Pinpoint the cell where the given text exists, returning its (x, y) midpoint coordinate. 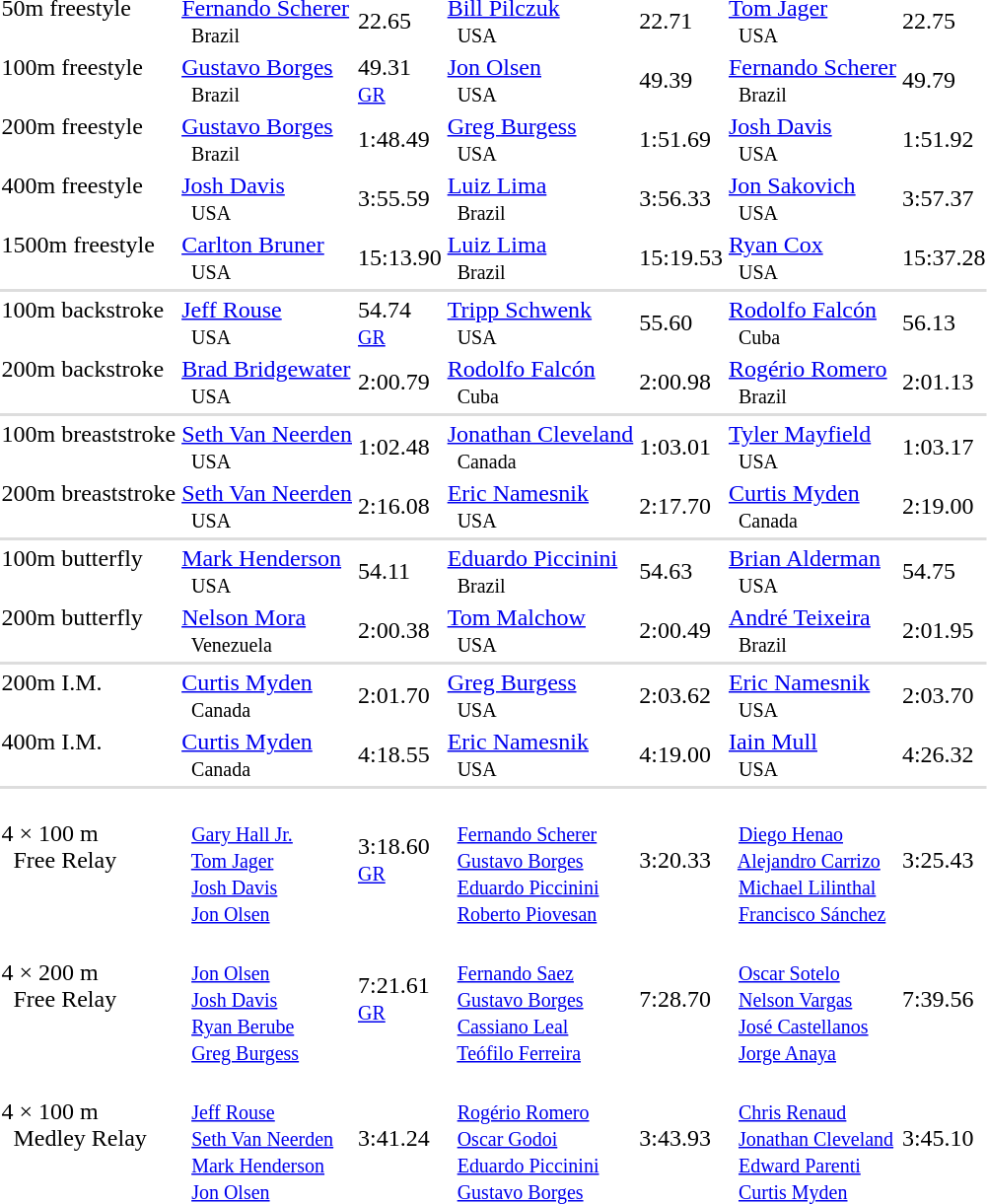
2:19.00 (944, 507)
1500m freestyle (89, 258)
2:01.13 (944, 383)
54.11 (399, 572)
7:21.61 GR (399, 999)
Jon Olsen USA (540, 81)
Ryan Cox USA (812, 258)
Jeff Rouse USA (267, 323)
Jonathan Cleveland Canada (540, 448)
7:28.70 (681, 999)
Fernando Scherer Brazil (812, 81)
2:01.70 (399, 696)
2:00.98 (681, 383)
Fernando Saez Gustavo Borges Cassiano Leal Teófilo Ferreira (540, 999)
4:26.32 (944, 755)
Oscar Sotelo Nelson Vargas José Castellanos Jorge Anaya (812, 999)
2:00.49 (681, 631)
Fernando Scherer Gustavo Borges Eduardo Piccinini Roberto Piovesan (540, 860)
4:19.00 (681, 755)
55.60 (681, 323)
Rogério Romero Brazil (812, 383)
200m freestyle (89, 140)
4 × 200 m Free Relay (89, 999)
Diego Henao Alejandro Carrizo Michael Lilinthal Francisco Sánchez (812, 860)
200m I.M. (89, 696)
Brian Alderman USA (812, 572)
54.75 (944, 572)
Nelson Mora Venezuela (267, 631)
56.13 (944, 323)
3:20.33 (681, 860)
2:00.38 (399, 631)
100m breaststroke (89, 448)
Jon Sakovich USA (812, 199)
Tyler Mayfield USA (812, 448)
49.39 (681, 81)
Brad Bridgewater USA (267, 383)
2:03.70 (944, 696)
Mark Henderson USA (267, 572)
3:57.37 (944, 199)
54.74 GR (399, 323)
3:25.43 (944, 860)
7:39.56 (944, 999)
2:17.70 (681, 507)
1:03.17 (944, 448)
2:03.62 (681, 696)
1:02.48 (399, 448)
Iain Mull USA (812, 755)
2:01.95 (944, 631)
15:37.28 (944, 258)
3:55.59 (399, 199)
3:18.60 GR (399, 860)
Tom Malchow USA (540, 631)
4 × 100 m Free Relay (89, 860)
54.63 (681, 572)
Eduardo Piccinini Brazil (540, 572)
Gary Hall Jr. Tom Jager Josh Davis Jon Olsen (267, 860)
200m breaststroke (89, 507)
1:03.01 (681, 448)
15:13.90 (399, 258)
49.79 (944, 81)
1:51.92 (944, 140)
100m freestyle (89, 81)
1:51.69 (681, 140)
49.31 GR (399, 81)
400m freestyle (89, 199)
1:48.49 (399, 140)
200m backstroke (89, 383)
100m butterfly (89, 572)
3:56.33 (681, 199)
200m butterfly (89, 631)
Carlton Bruner USA (267, 258)
4:18.55 (399, 755)
100m backstroke (89, 323)
André Teixeira Brazil (812, 631)
2:16.08 (399, 507)
2:00.79 (399, 383)
Jon Olsen Josh Davis Ryan Berube Greg Burgess (267, 999)
15:19.53 (681, 258)
Tripp Schwenk USA (540, 323)
400m I.M. (89, 755)
